Search for the cell housing the specified text and yield its (X, Y) center coordinate. 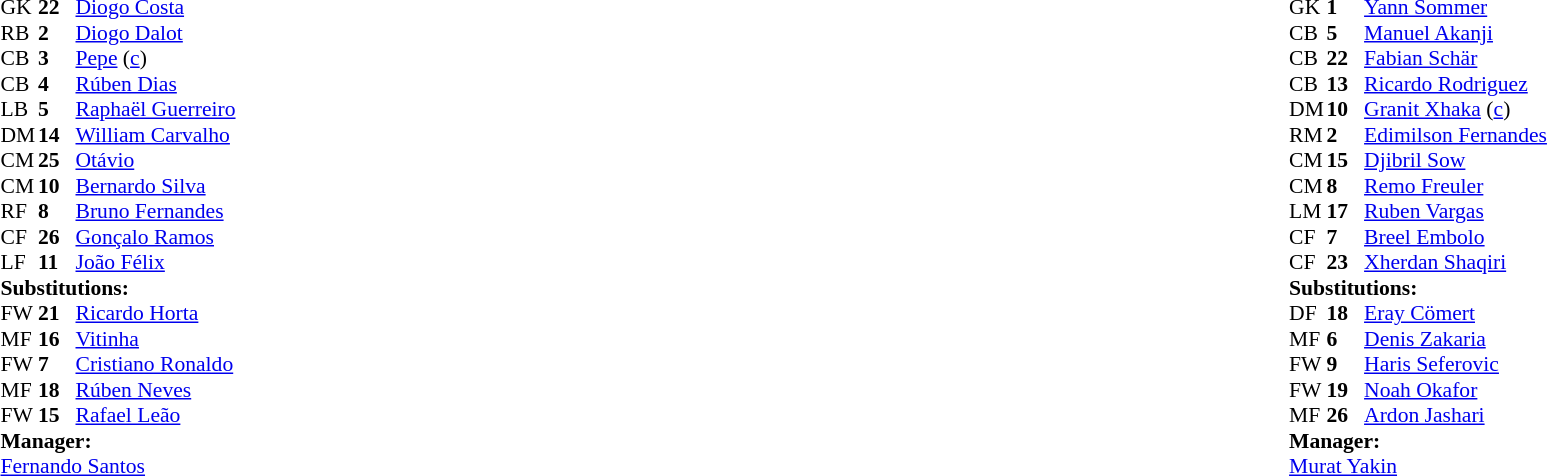
Pepe (c) (156, 59)
LB (19, 109)
LF (19, 263)
Ruben Vargas (1456, 211)
João Félix (156, 263)
Diogo Dalot (156, 33)
Denis Zakaria (1456, 339)
16 (57, 339)
Djibril Sow (1456, 161)
6 (1346, 339)
21 (57, 313)
3 (57, 59)
Manuel Akanji (1456, 33)
Rafael Leão (156, 415)
25 (57, 161)
Ricardo Rodriguez (1456, 84)
4 (57, 84)
Noah Okafor (1456, 390)
LM (1308, 211)
Eray Cömert (1456, 313)
RM (1308, 135)
RF (19, 211)
Vitinha (156, 339)
Ardon Jashari (1456, 415)
Haris Seferovic (1456, 365)
9 (1346, 365)
Otávio (156, 161)
Breel Embolo (1456, 237)
Cristiano Ronaldo (156, 365)
23 (1346, 263)
Rúben Dias (156, 84)
Bruno Fernandes (156, 211)
22 (1346, 59)
13 (1346, 84)
Edimilson Fernandes (1456, 135)
Bernardo Silva (156, 186)
William Carvalho (156, 135)
Gonçalo Ramos (156, 237)
11 (57, 263)
RB (19, 33)
Xherdan Shaqiri (1456, 263)
Raphaël Guerreiro (156, 109)
Rúben Neves (156, 390)
Granit Xhaka (c) (1456, 109)
Remo Freuler (1456, 186)
Ricardo Horta (156, 313)
Fabian Schär (1456, 59)
17 (1346, 211)
19 (1346, 390)
14 (57, 135)
DF (1308, 313)
